Determine the [X, Y] coordinate at the center of the cell enclosing the given text.  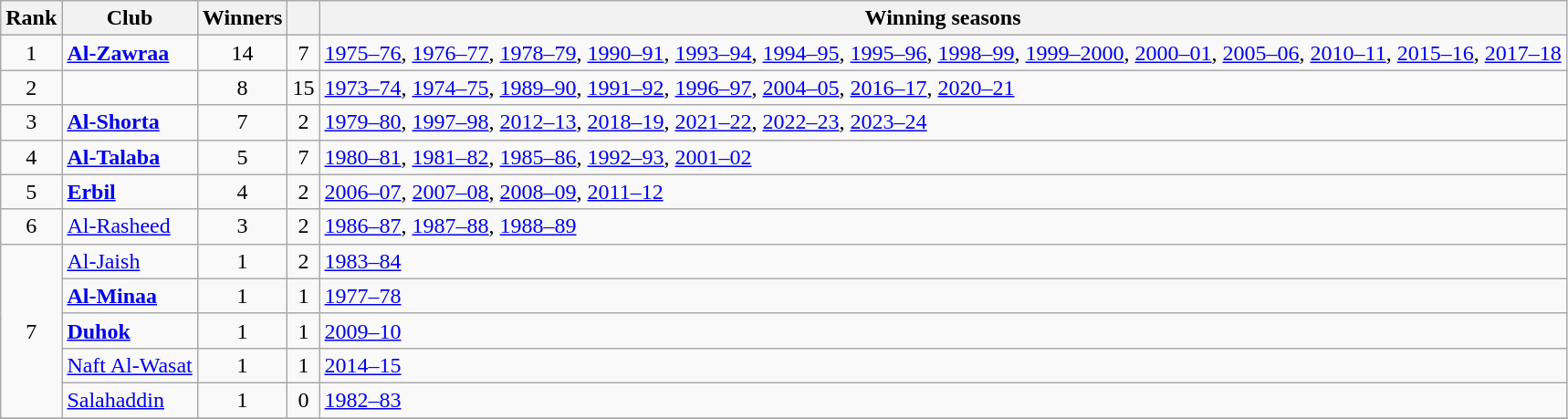
6 [31, 226]
1979–80, 1997–98, 2012–13, 2018–19, 2021–22, 2022–23, 2023–24 [943, 122]
2014–15 [943, 365]
1973–74, 1974–75, 1989–90, 1991–92, 1996–97, 2004–05, 2016–17, 2020–21 [943, 88]
Duhok [130, 330]
Al-Minaa [130, 296]
1975–76, 1976–77, 1978–79, 1990–91, 1993–94, 1994–95, 1995–96, 1998–99, 1999–2000, 2000–01, 2005–06, 2010–11, 2015–16, 2017–18 [943, 53]
2006–07, 2007–08, 2008–09, 2011–12 [943, 192]
1982–83 [943, 400]
1983–84 [943, 261]
Salahaddin [130, 400]
1980–81, 1981–82, 1985–86, 1992–93, 2001–02 [943, 157]
1986–87, 1987–88, 1988–89 [943, 226]
Rank [31, 18]
Winning seasons [943, 18]
Club [130, 18]
2009–10 [943, 330]
Al-Zawraa [130, 53]
Erbil [130, 192]
Winners [243, 18]
14 [243, 53]
Al-Shorta [130, 122]
Al-Rasheed [130, 226]
0 [303, 400]
Al-Talaba [130, 157]
Al-Jaish [130, 261]
8 [243, 88]
1977–78 [943, 296]
Naft Al-Wasat [130, 365]
15 [303, 88]
